For the text-containing cell, return its midpoint in [X, Y] coordinate format. 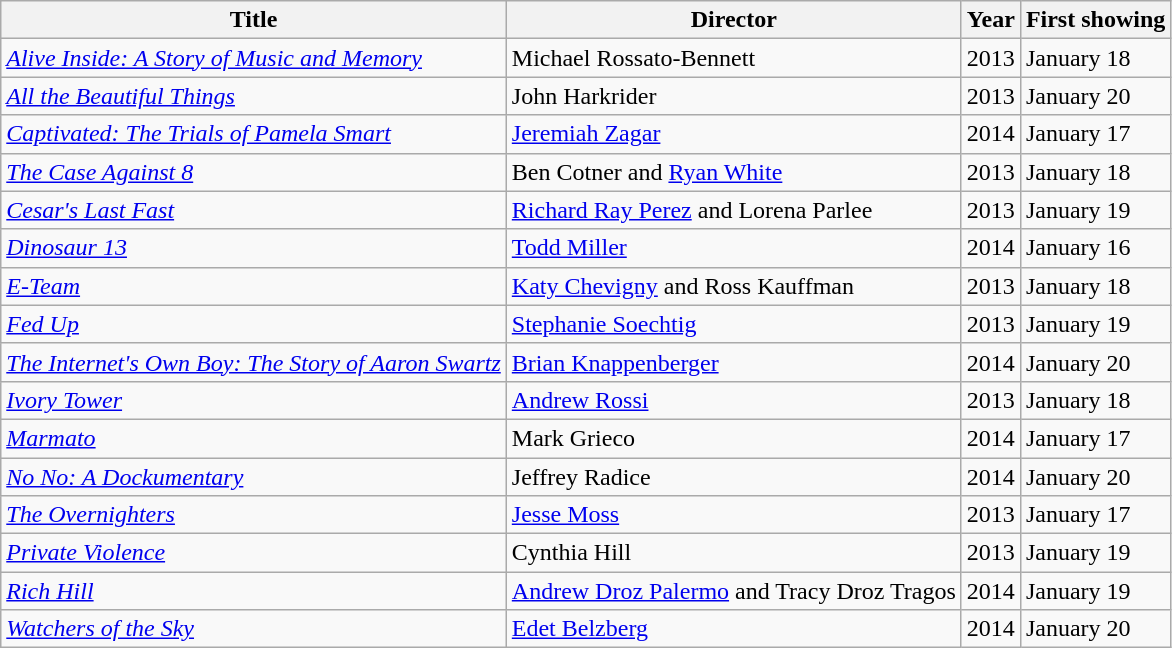
The Case Against 8 [254, 172]
Alive Inside: A Story of Music and Memory [254, 58]
Katy Chevigny and Ross Kauffman [734, 286]
John Harkrider [734, 96]
E-Team [254, 286]
Mark Grieco [734, 438]
Jeffrey Radice [734, 477]
Jeremiah Zagar [734, 134]
Marmato [254, 438]
Fed Up [254, 324]
Michael Rossato-Bennett [734, 58]
Ivory Tower [254, 400]
Jesse Moss [734, 515]
Private Violence [254, 553]
Edet Belzberg [734, 629]
No No: A Dockumentary [254, 477]
Brian Knappenberger [734, 362]
All the Beautiful Things [254, 96]
Andrew Rossi [734, 400]
Stephanie Soechtig [734, 324]
The Internet's Own Boy: The Story of Aaron Swartz [254, 362]
Ben Cotner and Ryan White [734, 172]
Captivated: The Trials of Pamela Smart [254, 134]
First showing [1095, 20]
The Overnighters [254, 515]
Cesar's Last Fast [254, 210]
Director [734, 20]
Andrew Droz Palermo and Tracy Droz Tragos [734, 591]
Watchers of the Sky [254, 629]
Richard Ray Perez and Lorena Parlee [734, 210]
Year [990, 20]
Todd Miller [734, 248]
January 16 [1095, 248]
Rich Hill [254, 591]
Dinosaur 13 [254, 248]
Cynthia Hill [734, 553]
Title [254, 20]
